Provide the [x, y] coordinate of the cell's center where the given text is located.  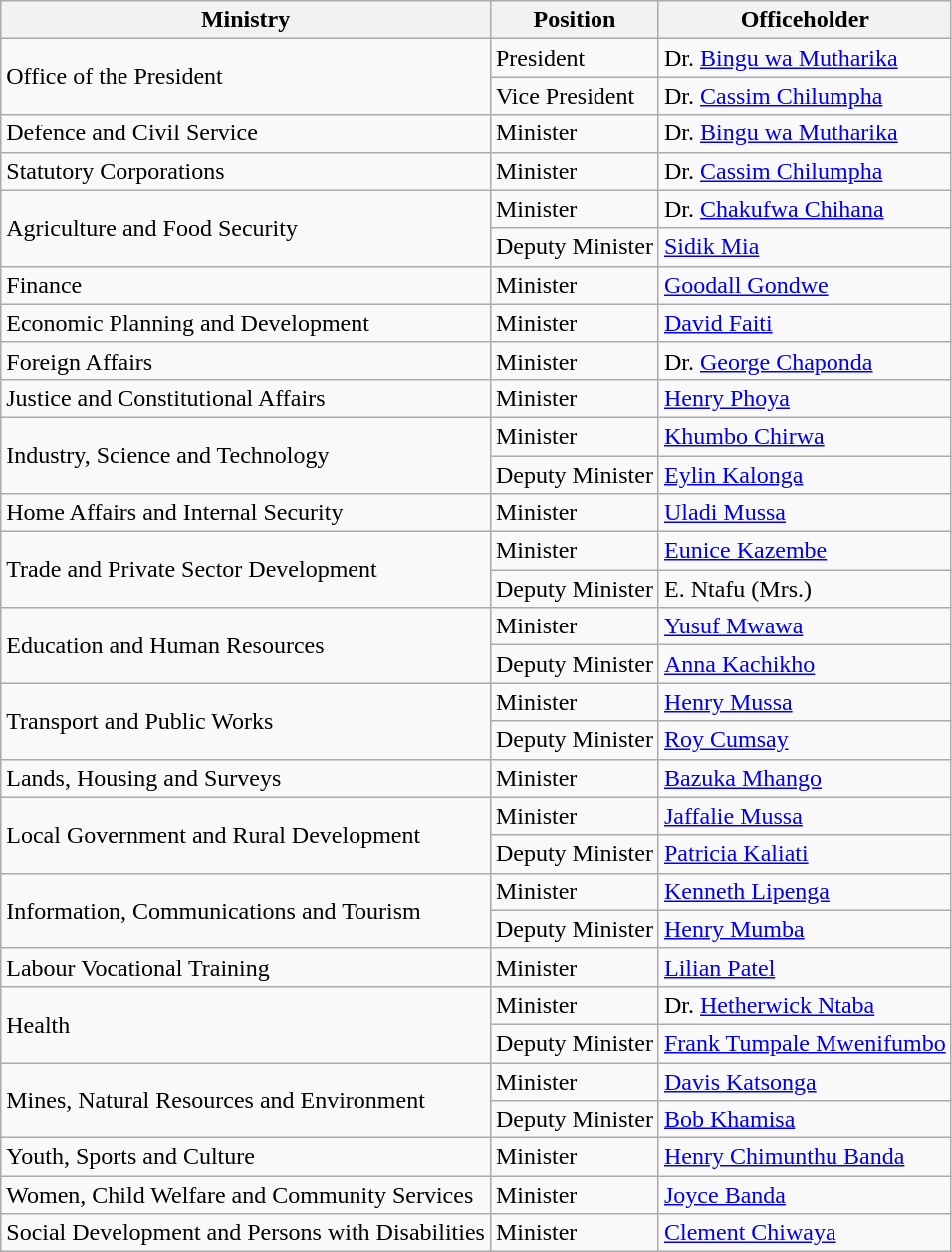
Henry Mussa [805, 702]
Patricia Kaliati [805, 854]
Social Development and Persons with Disabilities [246, 1233]
Justice and Constitutional Affairs [246, 398]
Labour Vocational Training [246, 967]
Bob Khamisa [805, 1120]
Agriculture and Food Security [246, 228]
Officeholder [805, 20]
Women, Child Welfare and Community Services [246, 1195]
Ministry [246, 20]
Kenneth Lipenga [805, 891]
Economic Planning and Development [246, 323]
E. Ntafu (Mrs.) [805, 589]
President [574, 58]
Finance [246, 285]
Home Affairs and Internal Security [246, 513]
Uladi Mussa [805, 513]
Mines, Natural Resources and Environment [246, 1100]
Yusuf Mwawa [805, 626]
Anna Kachikho [805, 664]
Industry, Science and Technology [246, 455]
Roy Cumsay [805, 740]
Trade and Private Sector Development [246, 570]
Information, Communications and Tourism [246, 910]
Statutory Corporations [246, 171]
Education and Human Resources [246, 645]
Dr. George Chaponda [805, 361]
Sidik Mia [805, 247]
Goodall Gondwe [805, 285]
Eylin Kalonga [805, 475]
David Faiti [805, 323]
Dr. Chakufwa Chihana [805, 209]
Youth, Sports and Culture [246, 1157]
Lilian Patel [805, 967]
Davis Katsonga [805, 1081]
Dr. Hetherwick Ntaba [805, 1005]
Lands, Housing and Surveys [246, 778]
Bazuka Mhango [805, 778]
Henry Chimunthu Banda [805, 1157]
Position [574, 20]
Jaffalie Mussa [805, 816]
Health [246, 1024]
Henry Phoya [805, 398]
Office of the President [246, 77]
Local Government and Rural Development [246, 835]
Frank Tumpale Mwenifumbo [805, 1043]
Joyce Banda [805, 1195]
Defence and Civil Service [246, 133]
Eunice Kazembe [805, 551]
Clement Chiwaya [805, 1233]
Henry Mumba [805, 929]
Vice President [574, 96]
Transport and Public Works [246, 721]
Khumbo Chirwa [805, 436]
Foreign Affairs [246, 361]
